Find where the given text appears and provide that cell's center as [x, y] coordinate. 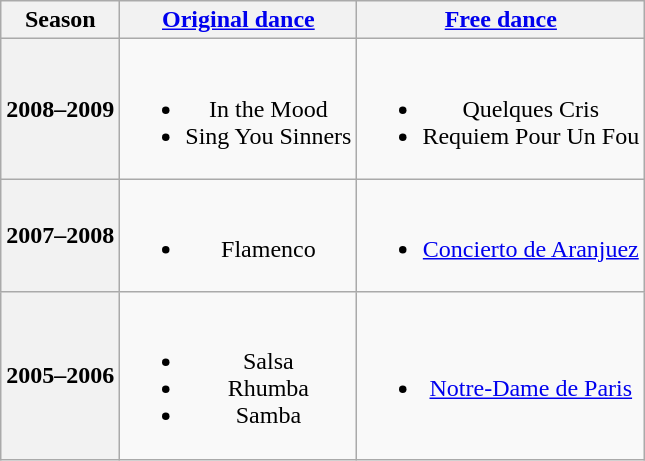
2007–2008 [60, 236]
In the Mood Sing You Sinners [238, 109]
2008–2009 [60, 109]
Quelques Cris Requiem Pour Un Fou [501, 109]
Original dance [238, 20]
Flamenco [238, 236]
2005–2006 [60, 376]
Season [60, 20]
Concierto de Aranjuez [501, 236]
Free dance [501, 20]
Notre-Dame de Paris [501, 376]
SalsaRhumbaSamba [238, 376]
